Capture the cell that displays the provided text and extract its (x, y) central coordinate. 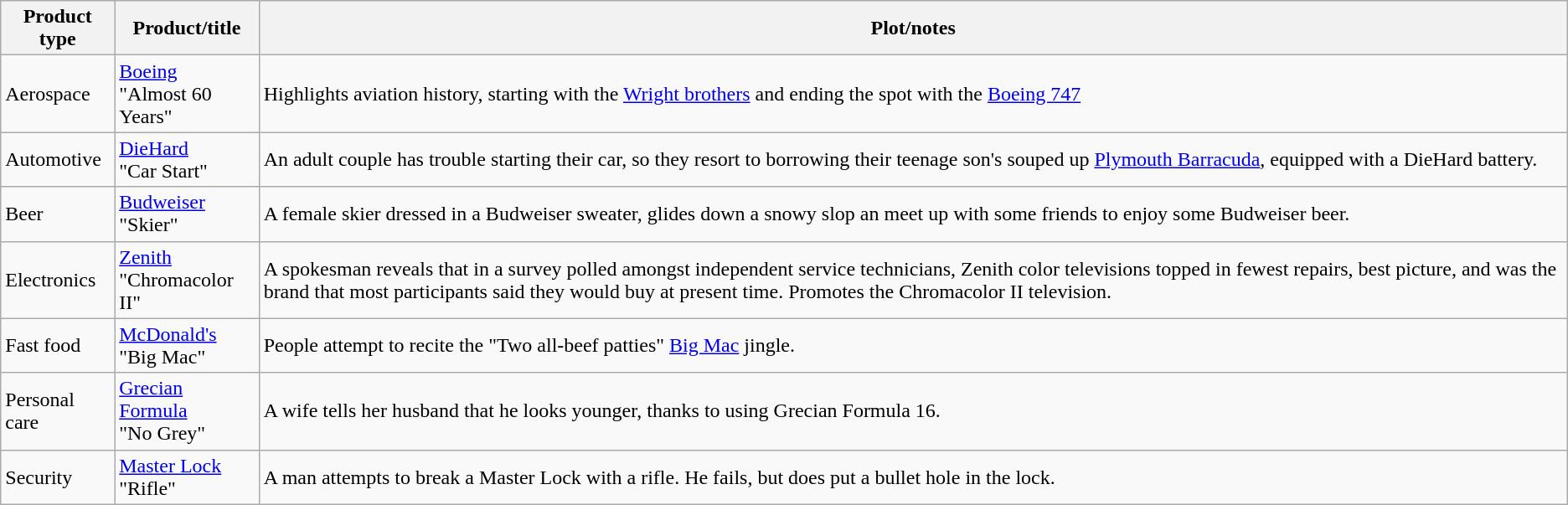
A wife tells her husband that he looks younger, thanks to using Grecian Formula 16. (913, 411)
Aerospace (58, 94)
A female skier dressed in a Budweiser sweater, glides down a snowy slop an meet up with some friends to enjoy some Budweiser beer. (913, 214)
Boeing"Almost 60 Years" (187, 94)
DieHard"Car Start" (187, 159)
Product type (58, 28)
Beer (58, 214)
Product/title (187, 28)
Automotive (58, 159)
Security (58, 477)
Plot/notes (913, 28)
Personal care (58, 411)
McDonald's "Big Mac" (187, 345)
People attempt to recite the "Two all-beef patties" Big Mac jingle. (913, 345)
Budweiser"Skier" (187, 214)
Highlights aviation history, starting with the Wright brothers and ending the spot with the Boeing 747 (913, 94)
Fast food (58, 345)
Master Lock"Rifle" (187, 477)
Grecian Formula"No Grey" (187, 411)
A man attempts to break a Master Lock with a rifle. He fails, but does put a bullet hole in the lock. (913, 477)
Zenith"Chromacolor II" (187, 280)
Electronics (58, 280)
